Identify which cell holds the provided text, then report its [X, Y] central coordinate. 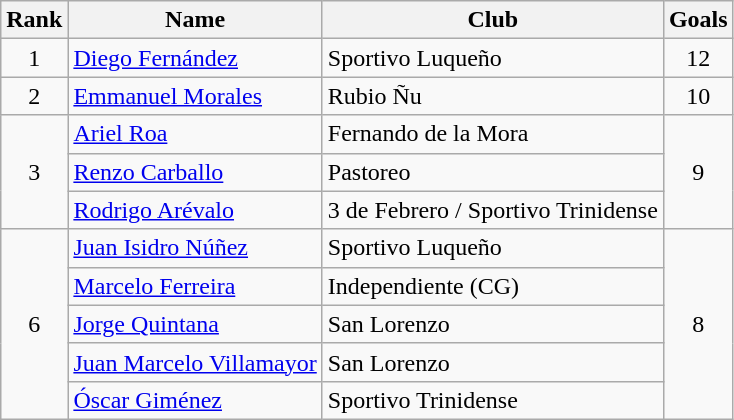
Marcelo Ferreira [195, 286]
9 [698, 172]
10 [698, 96]
Renzo Carballo [195, 172]
Goals [698, 20]
2 [34, 96]
Rubio Ñu [492, 96]
Rodrigo Arévalo [195, 210]
Name [195, 20]
Ariel Roa [195, 134]
12 [698, 58]
6 [34, 324]
3 de Febrero / Sportivo Trinidense [492, 210]
Fernando de la Mora [492, 134]
1 [34, 58]
Sportivo Trinidense [492, 400]
3 [34, 172]
Pastoreo [492, 172]
Club [492, 20]
Rank [34, 20]
8 [698, 324]
Óscar Giménez [195, 400]
Emmanuel Morales [195, 96]
Jorge Quintana [195, 324]
Juan Isidro Núñez [195, 248]
Diego Fernández [195, 58]
Juan Marcelo Villamayor [195, 362]
Independiente (CG) [492, 286]
